From the cell containing the given text, extract its center point as (X, Y) coordinate. 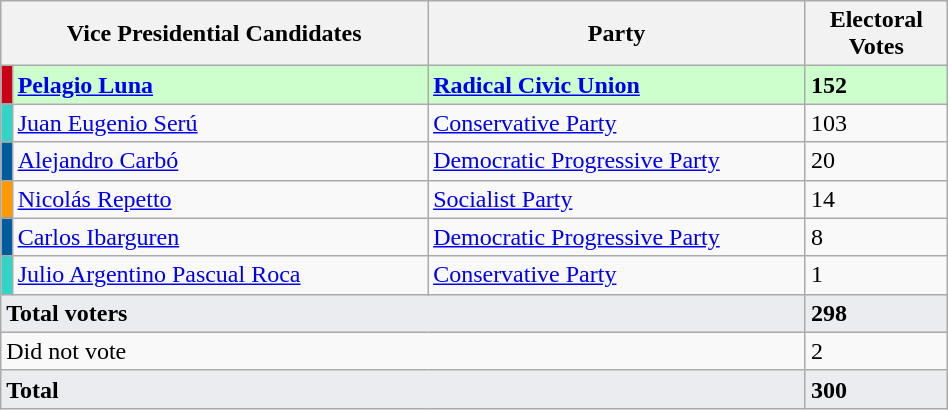
20 (876, 161)
14 (876, 199)
152 (876, 85)
Total (404, 389)
300 (876, 389)
Vice Presidential Candidates (214, 34)
Electoral Votes (876, 34)
298 (876, 313)
Party (617, 34)
2 (876, 351)
103 (876, 123)
Pelagio Luna (220, 85)
Juan Eugenio Serú (220, 123)
Carlos Ibarguren (220, 237)
Radical Civic Union (617, 85)
Nicolás Repetto (220, 199)
Did not vote (404, 351)
1 (876, 275)
8 (876, 237)
Total voters (404, 313)
Julio Argentino Pascual Roca (220, 275)
Socialist Party (617, 199)
Alejandro Carbó (220, 161)
